Identify which cell holds the provided text, then report its [x, y] central coordinate. 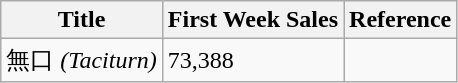
73,388 [252, 60]
Reference [400, 20]
無口 (Taciturn) [82, 60]
First Week Sales [252, 20]
Title [82, 20]
